Scan for the cell matching the given text and deliver its [x, y] coordinate at center. 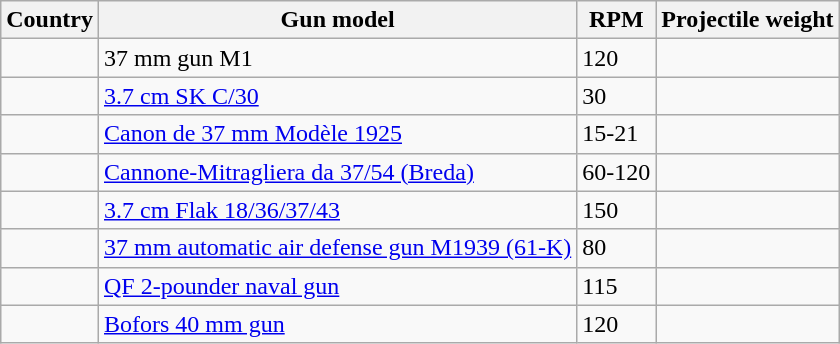
Canon de 37 mm Modèle 1925 [337, 134]
QF 2-pounder naval gun [337, 286]
115 [616, 286]
3.7 cm Flak 18/36/37/43 [337, 210]
Gun model [337, 20]
80 [616, 248]
Projectile weight [748, 20]
60-120 [616, 172]
3.7 cm SK C/30 [337, 96]
37 mm gun M1 [337, 58]
Cannone-Mitragliera da 37/54 (Breda) [337, 172]
30 [616, 96]
Country [50, 20]
37 mm automatic air defense gun M1939 (61-K) [337, 248]
Bofors 40 mm gun [337, 324]
15-21 [616, 134]
150 [616, 210]
RPM [616, 20]
